Return the (x, y) coordinate for the center point of the cell that contains the specified text.  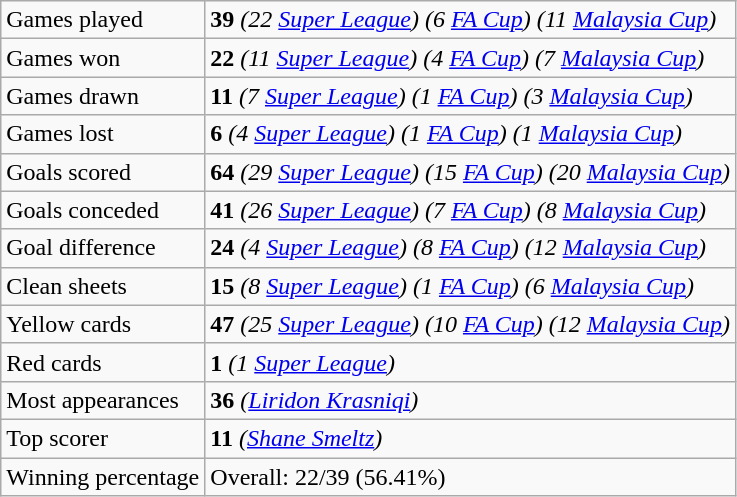
Games played (103, 20)
11 (Shane Smeltz) (470, 438)
Yellow cards (103, 324)
Overall: 22/39 (56.41%) (470, 477)
Winning percentage (103, 477)
Goals conceded (103, 210)
24 (4 Super League) (8 FA Cup) (12 Malaysia Cup) (470, 248)
47 (25 Super League) (10 FA Cup) (12 Malaysia Cup) (470, 324)
Games won (103, 58)
Most appearances (103, 400)
Games lost (103, 134)
Games drawn (103, 96)
39 (22 Super League) (6 FA Cup) (11 Malaysia Cup) (470, 20)
Goals scored (103, 172)
41 (26 Super League) (7 FA Cup) (8 Malaysia Cup) (470, 210)
22 (11 Super League) (4 FA Cup) (7 Malaysia Cup) (470, 58)
36 (Liridon Krasniqi) (470, 400)
Goal difference (103, 248)
Red cards (103, 362)
Clean sheets (103, 286)
11 (7 Super League) (1 FA Cup) (3 Malaysia Cup) (470, 96)
1 (1 Super League) (470, 362)
6 (4 Super League) (1 FA Cup) (1 Malaysia Cup) (470, 134)
64 (29 Super League) (15 FA Cup) (20 Malaysia Cup) (470, 172)
15 (8 Super League) (1 FA Cup) (6 Malaysia Cup) (470, 286)
Top scorer (103, 438)
